Capture the cell that displays the provided text and extract its (X, Y) central coordinate. 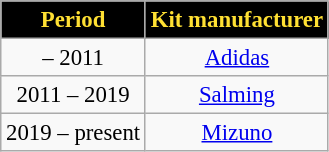
Kit manufacturer (236, 20)
Mizuno (236, 133)
– 2011 (74, 58)
2011 – 2019 (74, 95)
Period (74, 20)
Adidas (236, 58)
Salming (236, 95)
2019 – present (74, 133)
